Output the (X, Y) coordinate of the center of the cell containing the given text.  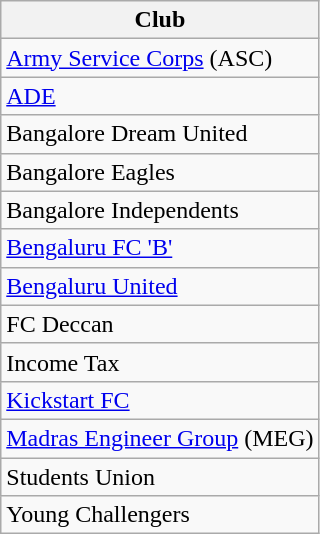
ADE (160, 96)
Students Union (160, 477)
Madras Engineer Group (MEG) (160, 438)
Kickstart FC (160, 400)
Bangalore Independents (160, 210)
Bangalore Dream United (160, 134)
Income Tax (160, 362)
Army Service Corps (ASC) (160, 58)
Bengaluru United (160, 286)
Club (160, 20)
Bangalore Eagles (160, 172)
FC Deccan (160, 324)
Young Challengers (160, 515)
Bengaluru FC 'B' (160, 248)
